Extract the (X, Y) coordinate from the center of the cell holding the provided text.  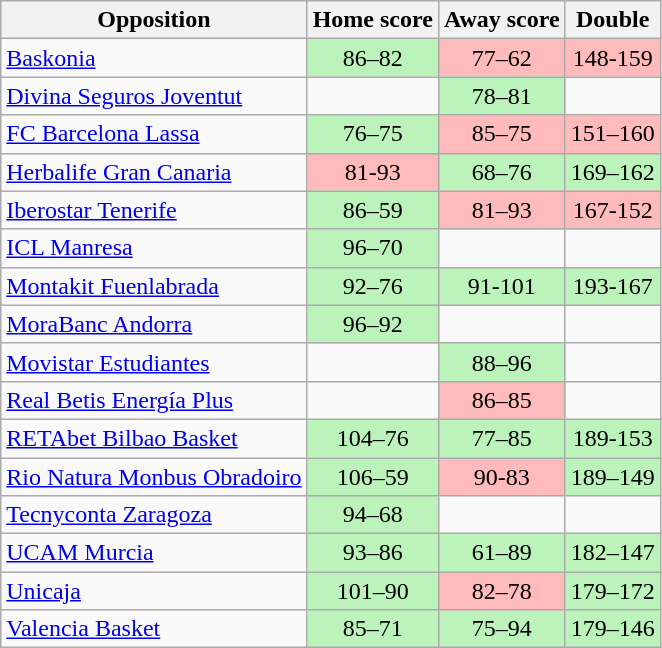
Tecnyconta Zaragoza (154, 515)
Unicaja (154, 591)
Rio Natura Monbus Obradoiro (154, 477)
101–90 (372, 591)
88–96 (502, 362)
RETAbet Bilbao Basket (154, 438)
93–86 (372, 553)
76–75 (372, 134)
Divina Seguros Joventut (154, 96)
86–59 (372, 210)
91-101 (502, 286)
Double (612, 20)
Iberostar Tenerife (154, 210)
Real Betis Energía Plus (154, 400)
85–75 (502, 134)
94–68 (372, 515)
179–172 (612, 591)
78–81 (502, 96)
86–82 (372, 58)
169–162 (612, 172)
ICL Manresa (154, 248)
MoraBanc Andorra (154, 324)
Valencia Basket (154, 629)
90-83 (502, 477)
81-93 (372, 172)
Montakit Fuenlabrada (154, 286)
96–70 (372, 248)
85–71 (372, 629)
182–147 (612, 553)
96–92 (372, 324)
151–160 (612, 134)
Baskonia (154, 58)
Away score (502, 20)
104–76 (372, 438)
106–59 (372, 477)
Herbalife Gran Canaria (154, 172)
68–76 (502, 172)
75–94 (502, 629)
FC Barcelona Lassa (154, 134)
UCAM Murcia (154, 553)
Movistar Estudiantes (154, 362)
92–76 (372, 286)
189-153 (612, 438)
167-152 (612, 210)
193-167 (612, 286)
77–62 (502, 58)
179–146 (612, 629)
61–89 (502, 553)
Home score (372, 20)
Opposition (154, 20)
189–149 (612, 477)
82–78 (502, 591)
86–85 (502, 400)
148-159 (612, 58)
77–85 (502, 438)
81–93 (502, 210)
